Search for the cell housing the specified text and yield its [X, Y] center coordinate. 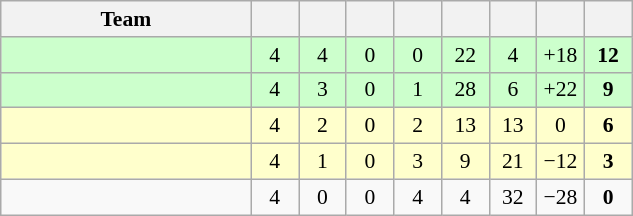
+18 [561, 55]
32 [513, 197]
+22 [561, 90]
21 [513, 162]
Team [126, 19]
−12 [561, 162]
12 [608, 55]
28 [465, 90]
22 [465, 55]
−28 [561, 197]
